Capture the cell that displays the provided text and extract its [X, Y] central coordinate. 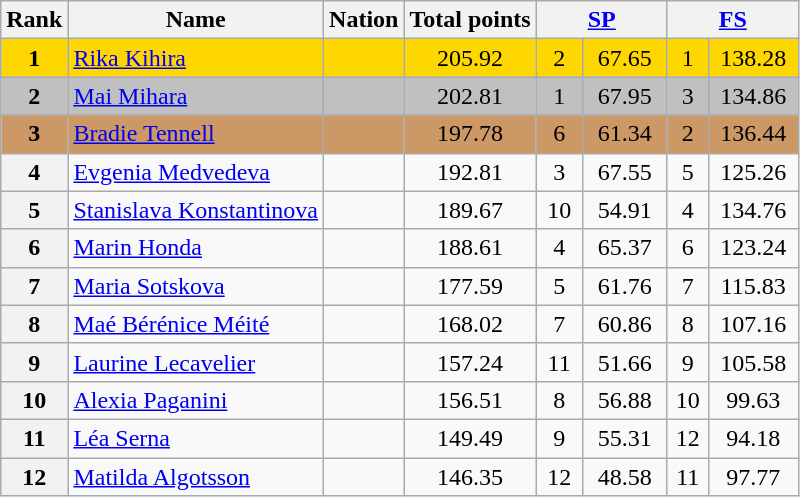
67.65 [624, 58]
FS [732, 20]
138.28 [753, 58]
56.88 [624, 400]
Nation [364, 20]
192.81 [470, 172]
61.76 [624, 286]
61.34 [624, 134]
146.35 [470, 477]
60.86 [624, 324]
156.51 [470, 400]
Evgenia Medvedeva [196, 172]
134.76 [753, 210]
157.24 [470, 362]
168.02 [470, 324]
48.58 [624, 477]
55.31 [624, 438]
Alexia Paganini [196, 400]
105.58 [753, 362]
189.67 [470, 210]
Maé Bérénice Méité [196, 324]
Matilda Algotsson [196, 477]
Bradie Tennell [196, 134]
67.55 [624, 172]
Stanislava Konstantinova [196, 210]
97.77 [753, 477]
134.86 [753, 96]
107.16 [753, 324]
Marin Honda [196, 248]
123.24 [753, 248]
Laurine Lecavelier [196, 362]
99.63 [753, 400]
115.83 [753, 286]
202.81 [470, 96]
65.37 [624, 248]
Rank [34, 20]
54.91 [624, 210]
Léa Serna [196, 438]
Rika Kihira [196, 58]
SP [602, 20]
136.44 [753, 134]
67.95 [624, 96]
188.61 [470, 248]
94.18 [753, 438]
Name [196, 20]
Total points [470, 20]
177.59 [470, 286]
Maria Sotskova [196, 286]
149.49 [470, 438]
51.66 [624, 362]
Mai Mihara [196, 96]
205.92 [470, 58]
125.26 [753, 172]
197.78 [470, 134]
